Locate the cell with the specified text and output its (x, y) center coordinate. 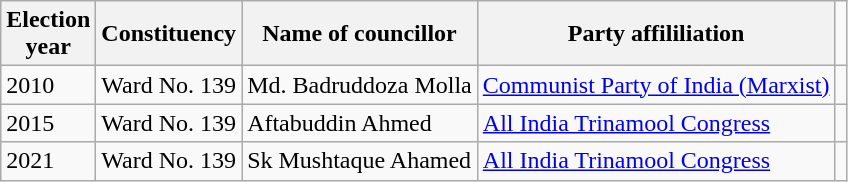
Name of councillor (360, 34)
Aftabuddin Ahmed (360, 123)
2010 (48, 85)
Constituency (169, 34)
Party affililiation (656, 34)
Sk Mushtaque Ahamed (360, 161)
2021 (48, 161)
Md. Badruddoza Molla (360, 85)
Communist Party of India (Marxist) (656, 85)
2015 (48, 123)
Election year (48, 34)
